Search for the cell housing the specified text and yield its [x, y] center coordinate. 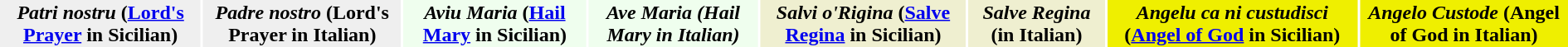
Aviu Maria (Hail Mary in Sicilian) [494, 23]
Ave Maria (Hail Mary in Italian) [674, 23]
Angelo Custode (Angel of God in Italian) [1463, 23]
Salvi o'Rigina (Salve Regina in Sicilian) [864, 23]
Padre nostro (Lord's Prayer in Italian) [302, 23]
Angelu ca ni custudisci (Angel of God in Sicilian) [1233, 23]
Patri nostru (Lord's Prayer in Sicilian) [100, 23]
Salve Regina (in Italian) [1036, 23]
